Search for the cell housing the specified text and yield its [X, Y] center coordinate. 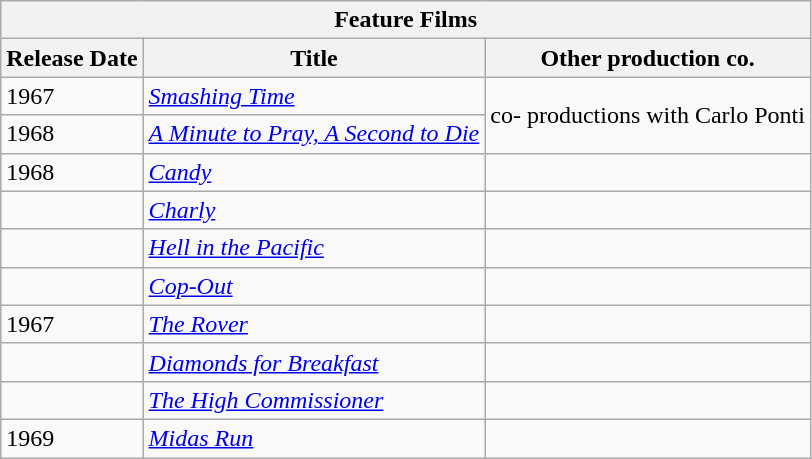
Feature Films [406, 20]
Title [314, 58]
co- productions with Carlo Ponti [648, 115]
Midas Run [314, 438]
A Minute to Pray, A Second to Die [314, 134]
The Rover [314, 324]
Candy [314, 172]
Cop-Out [314, 286]
Other production co. [648, 58]
Smashing Time [314, 96]
The High Commissioner [314, 400]
Release Date [72, 58]
Hell in the Pacific [314, 248]
Charly [314, 210]
Diamonds for Breakfast [314, 362]
1969 [72, 438]
